Capture the cell that displays the provided text and extract its (X, Y) central coordinate. 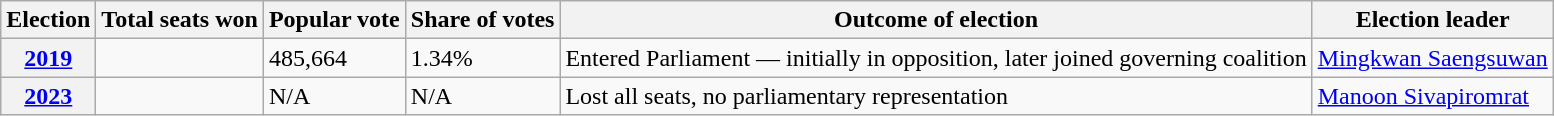
Popular vote (334, 20)
Entered Parliament — initially in opposition, later joined governing coalition (936, 58)
2023 (48, 96)
Mingkwan Saengsuwan (1432, 58)
Total seats won (180, 20)
Election leader (1432, 20)
Share of votes (482, 20)
Manoon Sivapiromrat (1432, 96)
2019 (48, 58)
Lost all seats, no parliamentary representation (936, 96)
Outcome of election (936, 20)
485,664 (334, 58)
1.34% (482, 58)
Election (48, 20)
